Scan for the cell matching the given text and deliver its (x, y) coordinate at center. 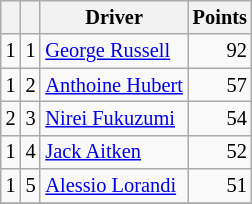
Points (220, 17)
Alessio Lorandi (114, 186)
3 (31, 118)
4 (31, 152)
Anthoine Hubert (114, 85)
54 (220, 118)
5 (31, 186)
Nirei Fukuzumi (114, 118)
52 (220, 152)
57 (220, 85)
51 (220, 186)
Jack Aitken (114, 152)
George Russell (114, 51)
92 (220, 51)
Driver (114, 17)
